Scan for the cell matching the given text and deliver its [x, y] coordinate at center. 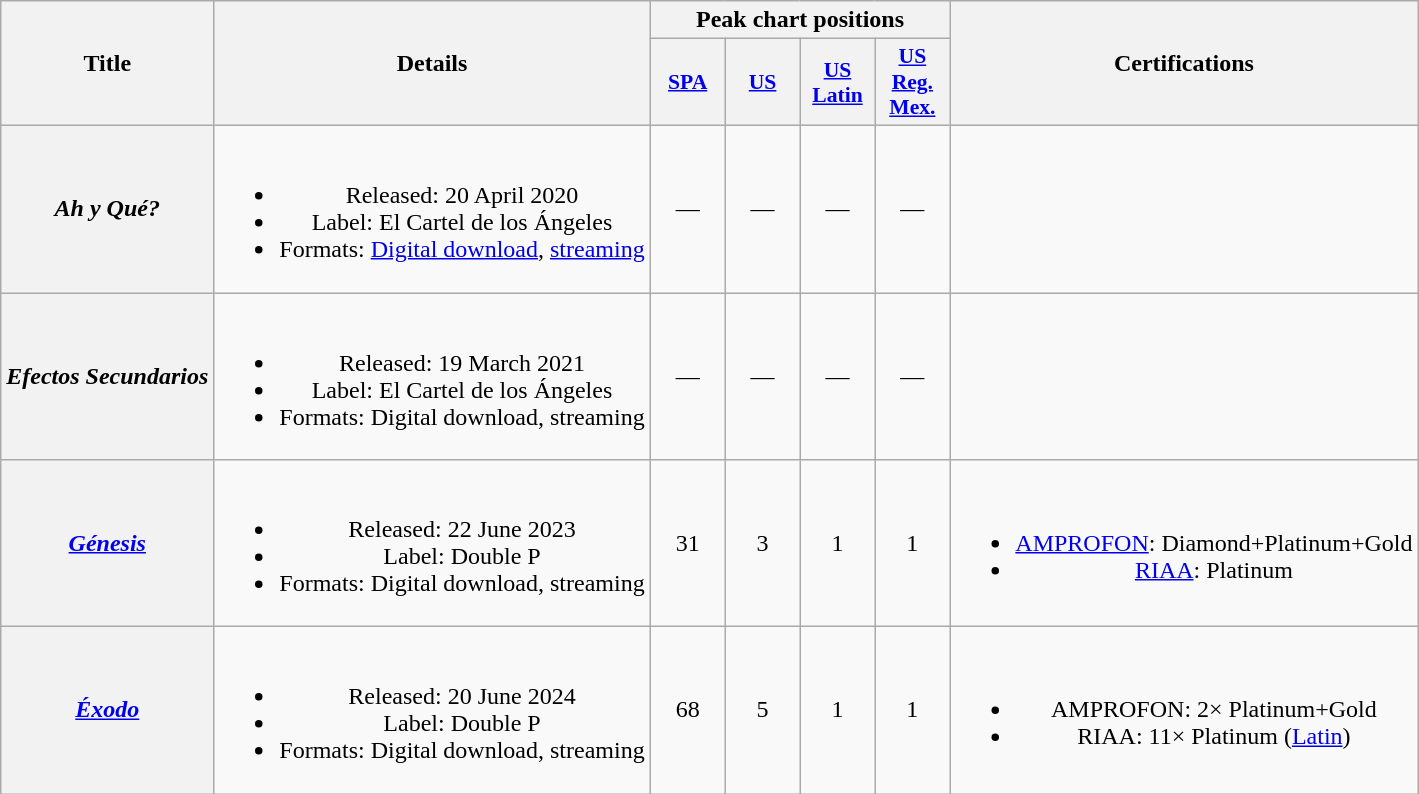
Released: 20 April 2020Label: El Cartel de los ÁngelesFormats: Digital download, streaming [432, 208]
Efectos Secundarios [108, 376]
Released: 22 June 2023Label: Double PFormats: Digital download, streaming [432, 544]
SPA [688, 82]
Ah y Qué? [108, 208]
USReg.Mex. [912, 82]
Génesis [108, 544]
68 [688, 710]
31 [688, 544]
Peak chart positions [800, 20]
Details [432, 64]
USLatin [838, 82]
Éxodo [108, 710]
3 [762, 544]
Certifications [1184, 64]
Released: 20 June 2024Label: Double PFormats: Digital download, streaming [432, 710]
Title [108, 64]
AMPROFON: 2× Platinum+GoldRIAA: 11× Platinum (Latin) [1184, 710]
AMPROFON: Diamond+Platinum+GoldRIAA: Platinum [1184, 544]
Released: 19 March 2021Label: El Cartel de los ÁngelesFormats: Digital download, streaming [432, 376]
US [762, 82]
5 [762, 710]
